Output the [X, Y] coordinate of the center of the cell containing the given text.  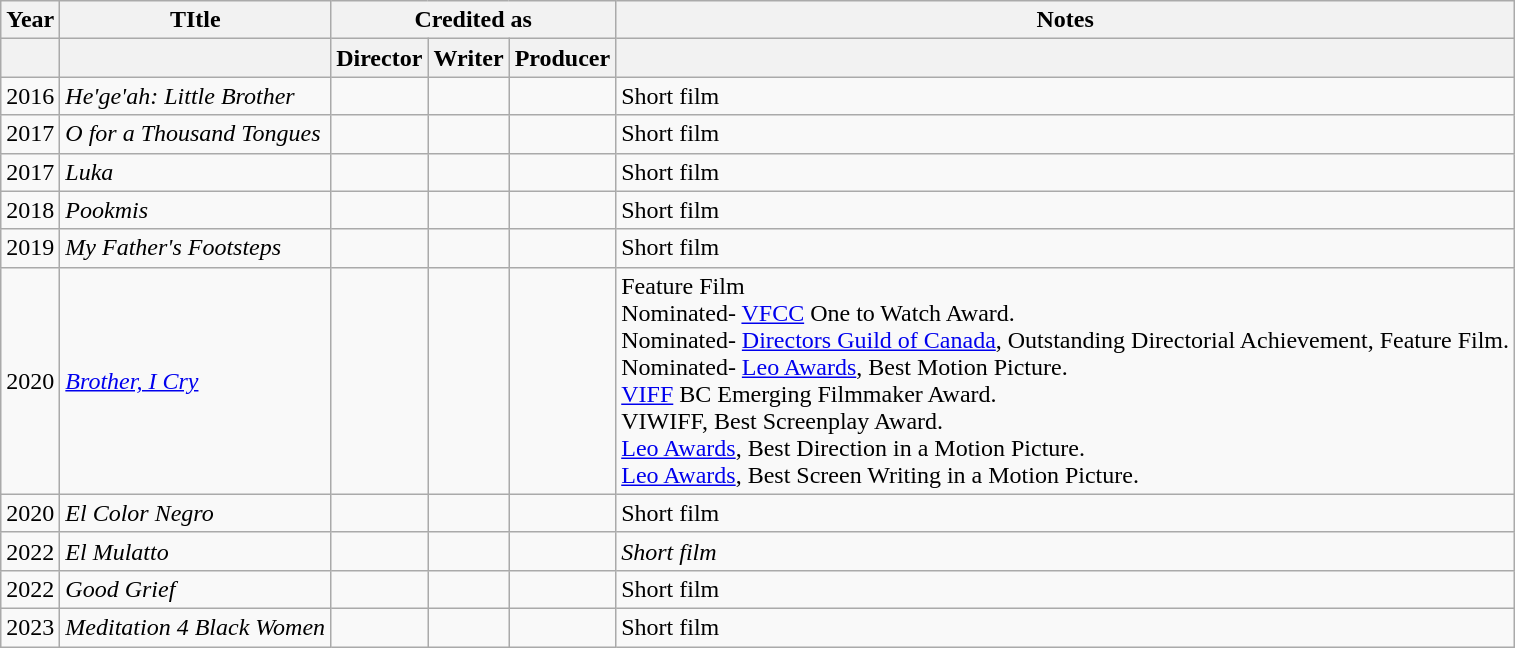
Notes [1066, 20]
Brother, I Cry [196, 380]
2023 [30, 627]
TItle [196, 20]
Director [380, 58]
Year [30, 20]
O for a Thousand Tongues [196, 134]
Meditation 4 Black Women [196, 627]
Writer [468, 58]
Good Grief [196, 589]
El Mulatto [196, 551]
Pookmis [196, 210]
2016 [30, 96]
He'ge'ah: Little Brother [196, 96]
2018 [30, 210]
2019 [30, 248]
Luka [196, 172]
El Color Negro [196, 513]
Credited as [474, 20]
Producer [562, 58]
My Father's Footsteps [196, 248]
